Return (X, Y) of the center of cell containing provided text 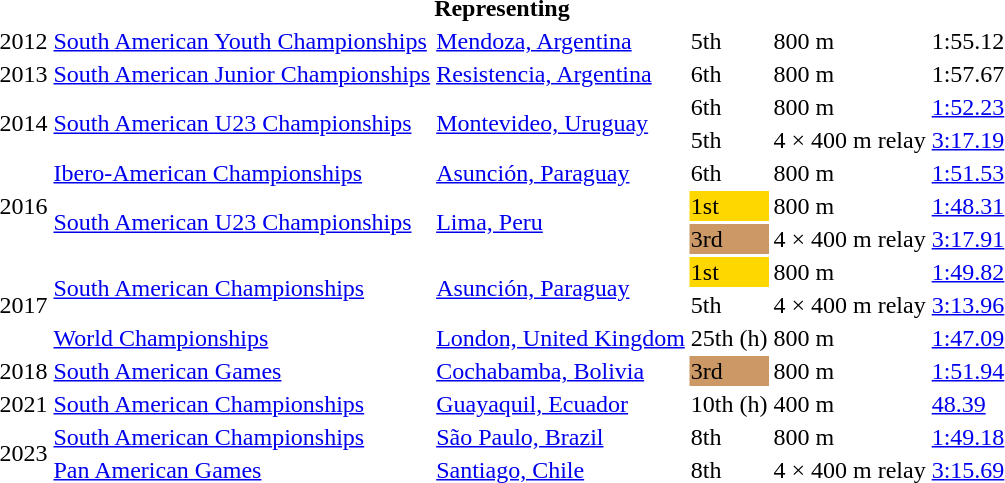
Resistencia, Argentina (561, 74)
World Championships (242, 338)
Ibero-American Championships (242, 173)
10th (h) (729, 404)
25th (h) (729, 338)
London, United Kingdom (561, 338)
South American Youth Championships (242, 41)
400 m (850, 404)
Mendoza, Argentina (561, 41)
8th (729, 437)
South American Junior Championships (242, 74)
São Paulo, Brazil (561, 437)
Montevideo, Uruguay (561, 124)
South American Games (242, 371)
Guayaquil, Ecuador (561, 404)
Cochabamba, Bolivia (561, 371)
Lima, Peru (561, 222)
